Extract the [x, y] coordinate from the center of the cell holding the provided text.  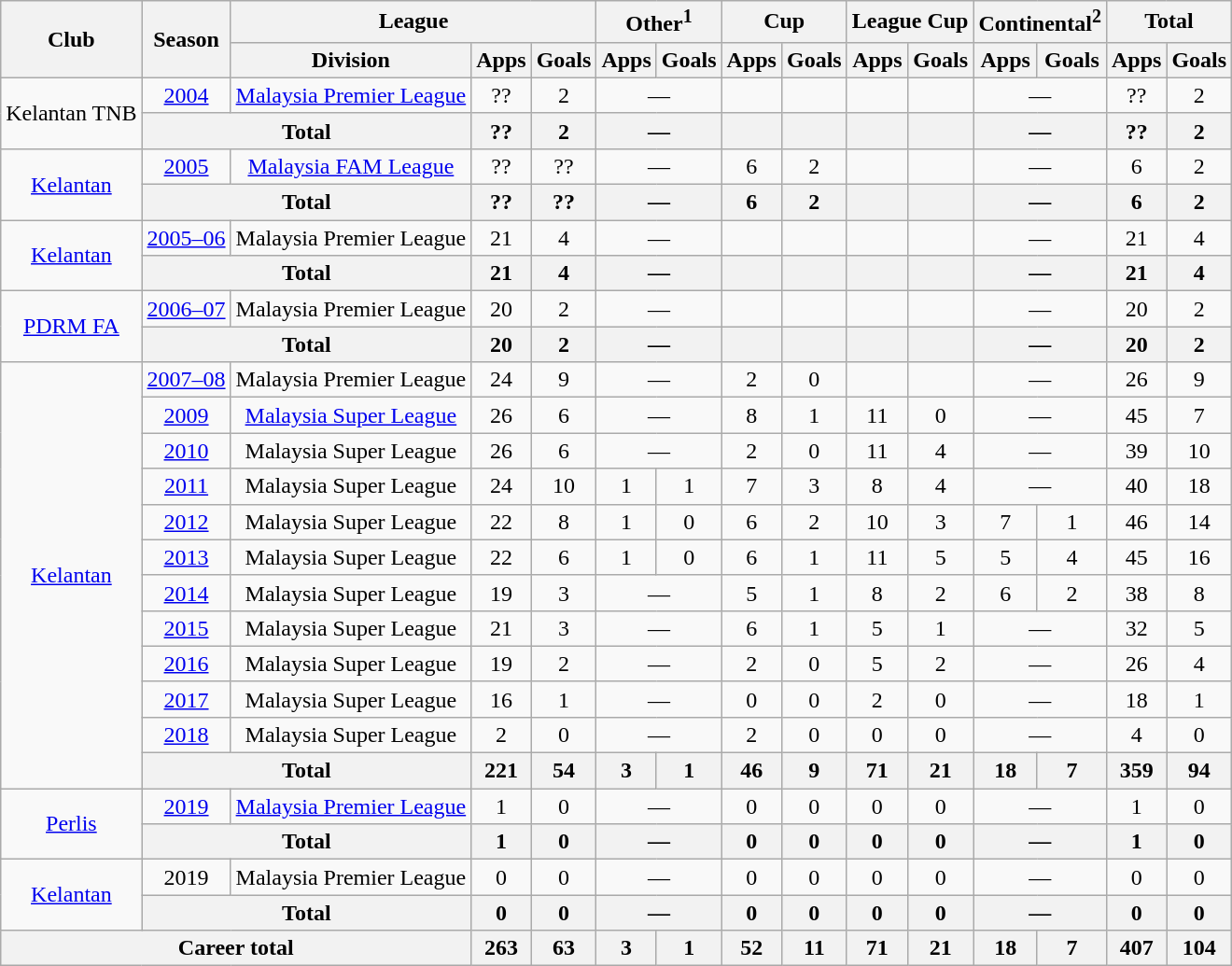
2007–08 [187, 380]
104 [1199, 948]
2017 [187, 699]
2016 [187, 664]
54 [564, 771]
94 [1199, 771]
14 [1199, 522]
Kelantan TNB [71, 113]
PDRM FA [71, 327]
2011 [187, 486]
League Cup [910, 22]
2013 [187, 557]
Season [187, 39]
2005–06 [187, 238]
40 [1136, 486]
52 [751, 948]
32 [1136, 628]
Malaysia FAM League [351, 166]
2004 [187, 95]
Club [71, 39]
2015 [187, 628]
Division [351, 60]
2018 [187, 735]
2005 [187, 166]
39 [1136, 451]
263 [501, 948]
359 [1136, 771]
Continental2 [1040, 22]
38 [1136, 593]
Perlis [71, 824]
2012 [187, 522]
Career total [236, 948]
63 [564, 948]
League [413, 22]
407 [1136, 948]
2010 [187, 451]
2014 [187, 593]
Cup [784, 22]
2009 [187, 415]
2006–07 [187, 309]
221 [501, 771]
Other1 [659, 22]
